Identify which cell holds the provided text, then report its [x, y] central coordinate. 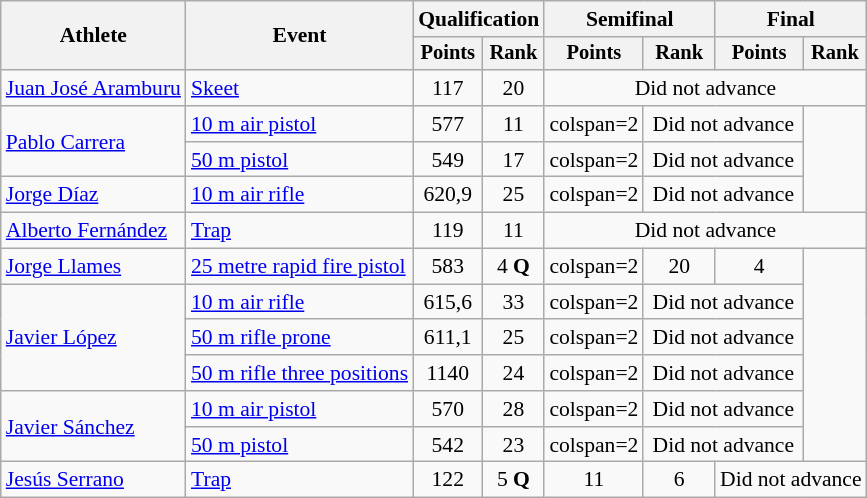
Juan José Aramburu [94, 88]
Javier Sánchez [94, 426]
620,9 [448, 195]
17 [513, 160]
Final [791, 19]
33 [513, 302]
6 [679, 480]
50 m rifle prone [300, 338]
119 [448, 231]
4 [759, 267]
Javier López [94, 338]
4 Q [513, 267]
Qualification [478, 19]
50 m rifle three positions [300, 373]
Alberto Fernández [94, 231]
Event [300, 36]
25 metre rapid fire pistol [300, 267]
Semifinal [630, 19]
Athlete [94, 36]
577 [448, 124]
28 [513, 409]
Jorge Díaz [94, 195]
Pablo Carrera [94, 142]
542 [448, 445]
615,6 [448, 302]
122 [448, 480]
24 [513, 373]
Jorge Llames [94, 267]
1140 [448, 373]
611,1 [448, 338]
Skeet [300, 88]
23 [513, 445]
Jesús Serrano [94, 480]
570 [448, 409]
583 [448, 267]
5 Q [513, 480]
549 [448, 160]
117 [448, 88]
